Extract the [x, y] coordinate from the center of the cell holding the provided text.  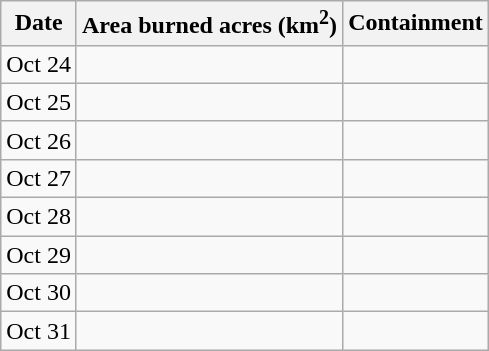
Containment [416, 24]
Oct 26 [39, 140]
Area burned acres (km2) [209, 24]
Oct 28 [39, 217]
Oct 25 [39, 102]
Oct 30 [39, 293]
Oct 31 [39, 331]
Date [39, 24]
Oct 29 [39, 255]
Oct 24 [39, 64]
Oct 27 [39, 178]
